Detect which cell encompasses the target text, then output its [X, Y] center coordinate. 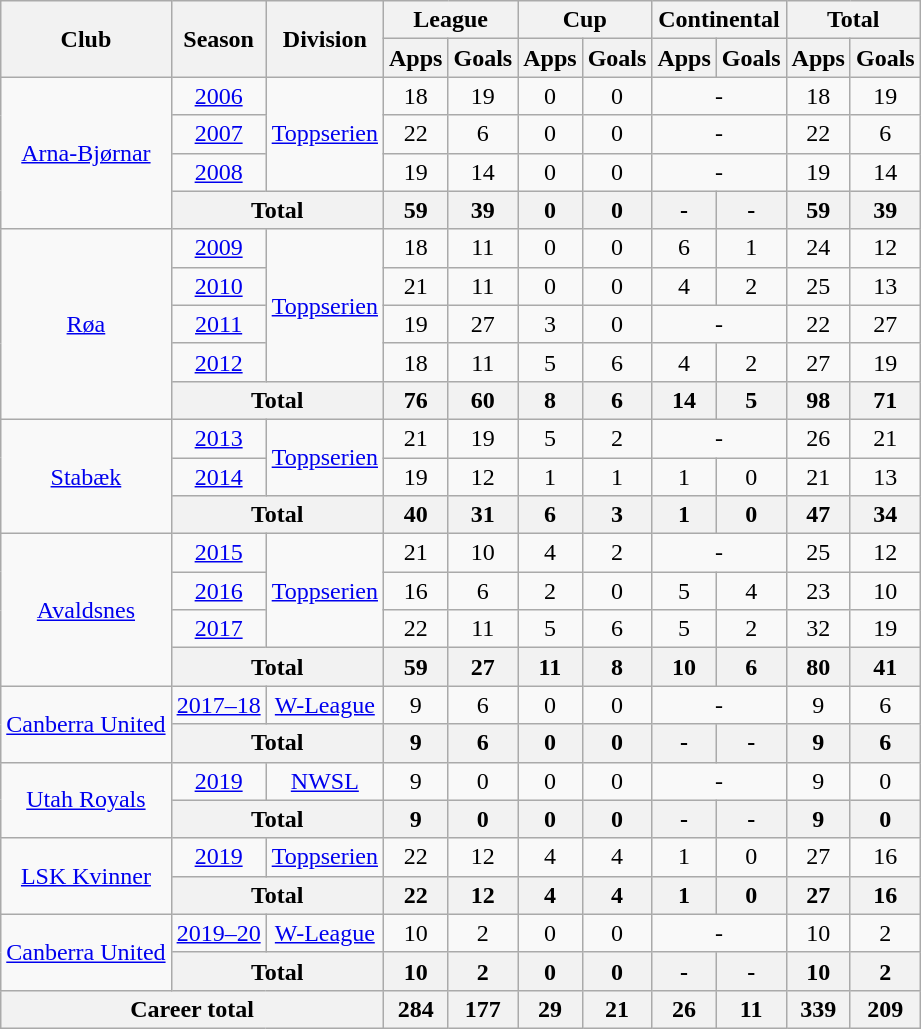
60 [483, 400]
31 [483, 515]
2014 [218, 477]
2015 [218, 553]
Stabæk [86, 476]
Season [218, 39]
Arna-Bjørnar [86, 153]
Division [324, 39]
2017–18 [218, 705]
2012 [218, 362]
NWSL [324, 781]
2013 [218, 438]
284 [416, 1009]
47 [818, 515]
2008 [218, 172]
23 [818, 591]
339 [818, 1009]
71 [885, 400]
76 [416, 400]
League [451, 20]
2016 [218, 591]
29 [550, 1009]
Continental [719, 20]
34 [885, 515]
2007 [218, 134]
2019–20 [218, 933]
41 [885, 667]
LSK Kvinner [86, 876]
2009 [218, 248]
2006 [218, 96]
Club [86, 39]
Career total [192, 1009]
2010 [218, 286]
Utah Royals [86, 800]
209 [885, 1009]
32 [818, 629]
40 [416, 515]
2017 [218, 629]
Cup [585, 20]
98 [818, 400]
2011 [218, 324]
80 [818, 667]
Røa [86, 324]
Avaldsnes [86, 610]
177 [483, 1009]
24 [818, 248]
